Identify which cell holds the provided text, then report its (x, y) central coordinate. 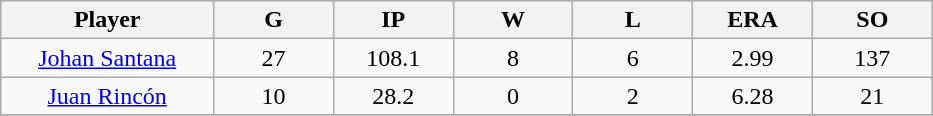
Juan Rincón (108, 96)
8 (513, 58)
Player (108, 20)
SO (872, 20)
2.99 (753, 58)
0 (513, 96)
6.28 (753, 96)
W (513, 20)
10 (274, 96)
28.2 (393, 96)
108.1 (393, 58)
27 (274, 58)
G (274, 20)
ERA (753, 20)
IP (393, 20)
21 (872, 96)
2 (633, 96)
Johan Santana (108, 58)
137 (872, 58)
L (633, 20)
6 (633, 58)
